Extract the (X, Y) coordinate from the center of the cell holding the provided text.  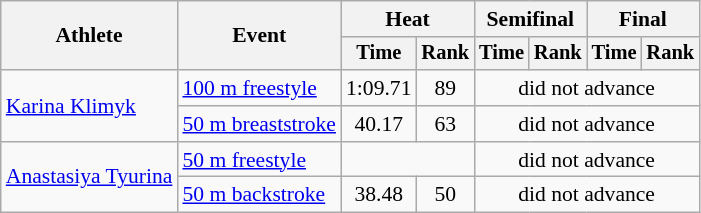
50 m breaststroke (259, 124)
Event (259, 36)
1:09.71 (378, 88)
Heat (408, 19)
38.48 (378, 195)
50 (446, 195)
Final (643, 19)
Semifinal (530, 19)
50 m freestyle (259, 160)
50 m backstroke (259, 195)
Karina Klimyk (90, 106)
40.17 (378, 124)
63 (446, 124)
Athlete (90, 36)
89 (446, 88)
Anastasiya Tyurina (90, 178)
100 m freestyle (259, 88)
